Search for the cell housing the specified text and yield its [x, y] center coordinate. 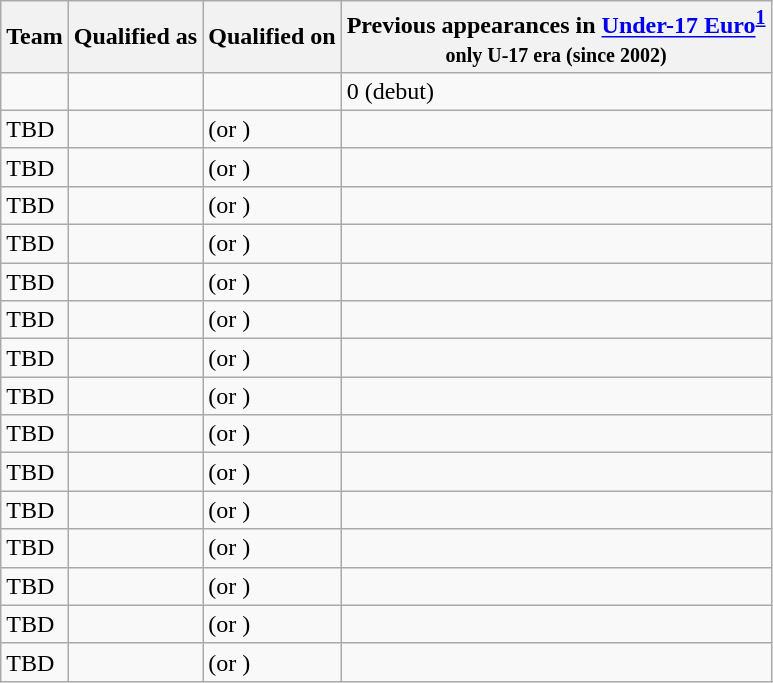
Qualified on [272, 37]
0 (debut) [556, 91]
Previous appearances in Under-17 Euro1only U-17 era (since 2002) [556, 37]
Team [35, 37]
Qualified as [135, 37]
